Scan for the cell matching the given text and deliver its [x, y] coordinate at center. 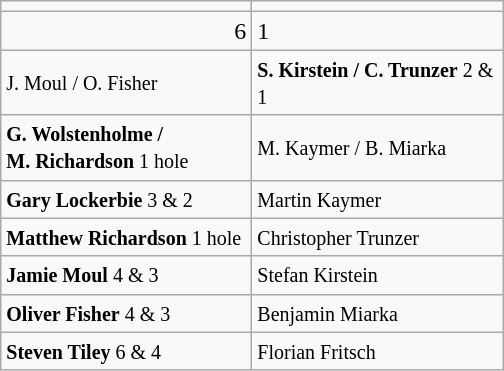
Stefan Kirstein [378, 275]
1 [378, 31]
Benjamin Miarka [378, 313]
M. Kaymer / B. Miarka [378, 148]
J. Moul / O. Fisher [126, 82]
Matthew Richardson 1 hole [126, 237]
Martin Kaymer [378, 199]
Steven Tiley 6 & 4 [126, 351]
G. Wolstenholme /M. Richardson 1 hole [126, 148]
Florian Fritsch [378, 351]
S. Kirstein / C. Trunzer 2 & 1 [378, 82]
Jamie Moul 4 & 3 [126, 275]
Gary Lockerbie 3 & 2 [126, 199]
Oliver Fisher 4 & 3 [126, 313]
6 [126, 31]
Christopher Trunzer [378, 237]
